Locate the cell with the specified text and output its (x, y) center coordinate. 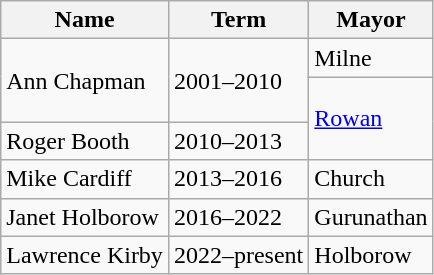
Milne (371, 58)
Rowan (371, 118)
2010–2013 (238, 141)
Janet Holborow (85, 217)
Gurunathan (371, 217)
2013–2016 (238, 179)
Church (371, 179)
Roger Booth (85, 141)
2022–present (238, 255)
Name (85, 20)
Term (238, 20)
Mayor (371, 20)
Holborow (371, 255)
2001–2010 (238, 80)
Lawrence Kirby (85, 255)
2016–2022 (238, 217)
Mike Cardiff (85, 179)
Ann Chapman (85, 80)
